Identify which cell holds the provided text, then report its (x, y) central coordinate. 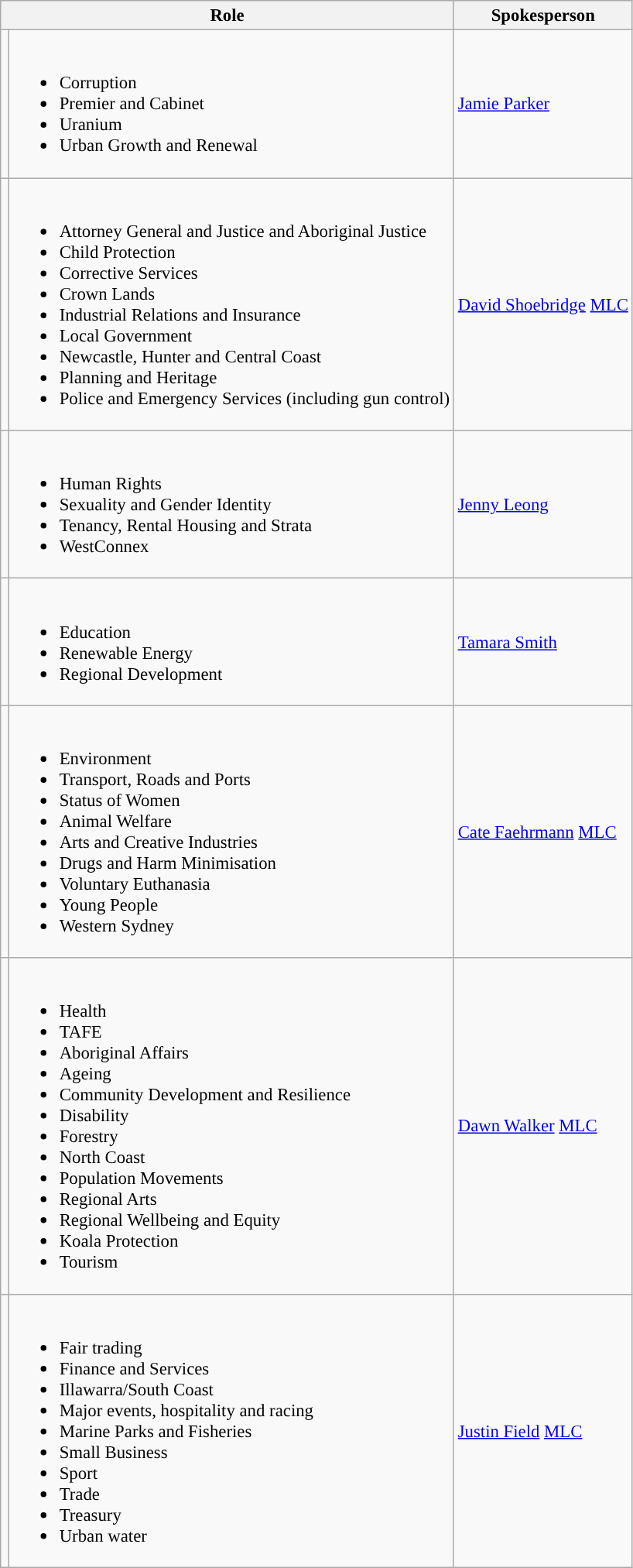
CorruptionPremier and CabinetUraniumUrban Growth and Renewal (231, 104)
Jenny Leong (543, 505)
Cate Faehrmann MLC (543, 832)
EducationRenewable EnergyRegional Development (231, 642)
Tamara Smith (543, 642)
Justin Field MLC (543, 1431)
Role (228, 15)
Jamie Parker (543, 104)
David Shoebridge MLC (543, 304)
Spokesperson (543, 15)
Dawn Walker MLC (543, 1126)
Human RightsSexuality and Gender IdentityTenancy, Rental Housing and StrataWestConnex (231, 505)
